Return [x, y] of the center of cell containing provided text 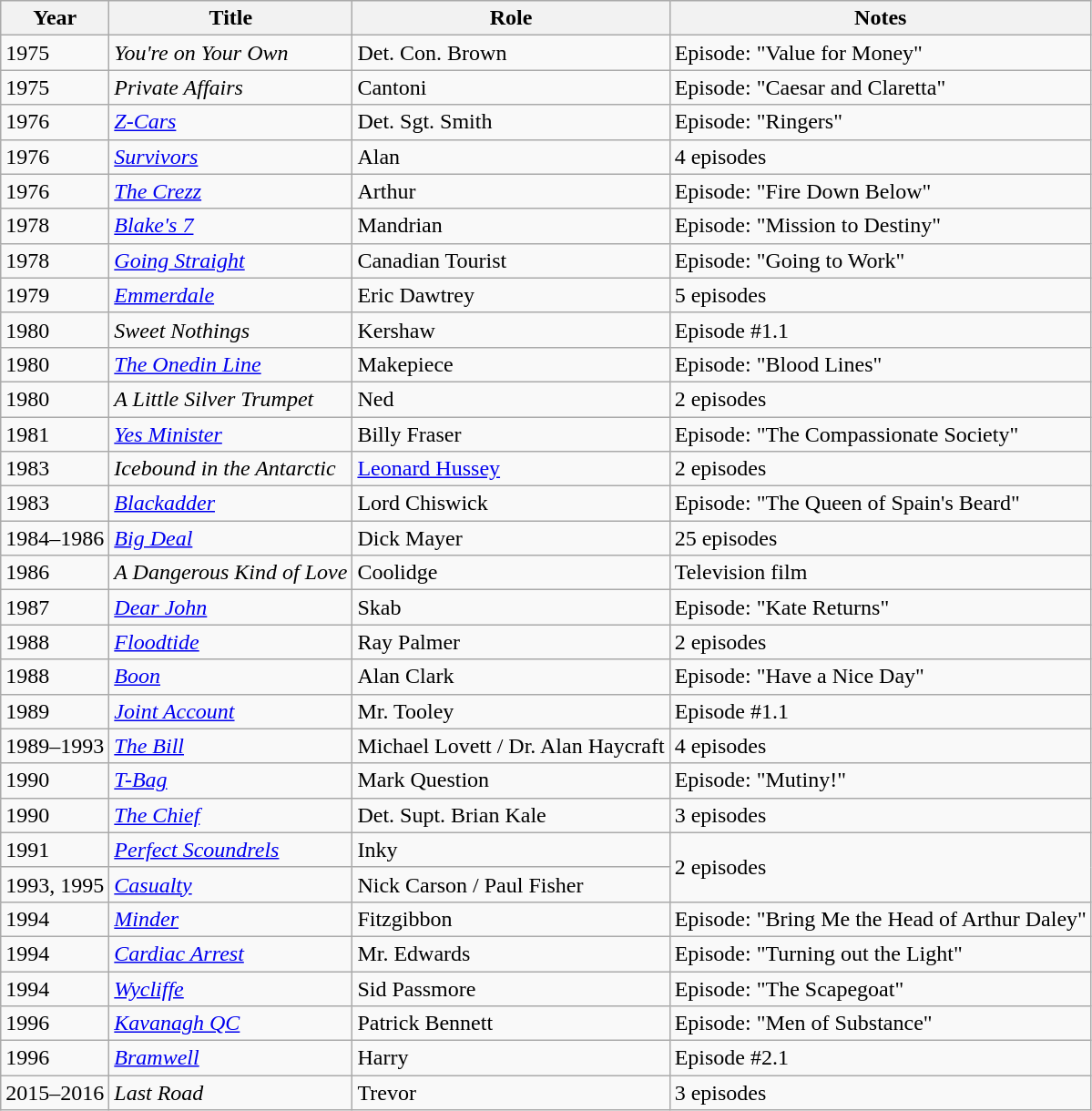
Leonard Hussey [511, 469]
Minder [231, 919]
Arthur [511, 191]
Going Straight [231, 260]
Harry [511, 1058]
A Little Silver Trumpet [231, 399]
Makepiece [511, 364]
2015–2016 [55, 1093]
Episode: "Caesar and Claretta" [880, 87]
Episode: "Kate Returns" [880, 607]
Private Affairs [231, 87]
Skab [511, 607]
Ned [511, 399]
Bramwell [231, 1058]
1984–1986 [55, 538]
25 episodes [880, 538]
Wycliffe [231, 988]
Canadian Tourist [511, 260]
Episode: "Going to Work" [880, 260]
1986 [55, 573]
Mandrian [511, 226]
Blake's 7 [231, 226]
Alan Clark [511, 677]
Episode: "The Scapegoat" [880, 988]
A Dangerous Kind of Love [231, 573]
1987 [55, 607]
Alan [511, 157]
Cantoni [511, 87]
The Crezz [231, 191]
Kershaw [511, 330]
The Chief [231, 815]
Cardiac Arrest [231, 953]
Floodtide [231, 642]
Sid Passmore [511, 988]
Kavanagh QC [231, 1024]
Mr. Edwards [511, 953]
Sweet Nothings [231, 330]
Role [511, 18]
T-Bag [231, 780]
Fitzgibbon [511, 919]
Dick Mayer [511, 538]
The Bill [231, 746]
Episode #2.1 [880, 1058]
Ray Palmer [511, 642]
Patrick Bennett [511, 1024]
1981 [55, 434]
Episode: "Value for Money" [880, 53]
Inky [511, 850]
Television film [880, 573]
Blackadder [231, 504]
Dear John [231, 607]
Emmerdale [231, 295]
1993, 1995 [55, 884]
Eric Dawtrey [511, 295]
Episode: "Bring Me the Head of Arthur Daley" [880, 919]
Yes Minister [231, 434]
Perfect Scoundrels [231, 850]
Episode: "Men of Substance" [880, 1024]
Episode: "Fire Down Below" [880, 191]
You're on Your Own [231, 53]
Det. Supt. Brian Kale [511, 815]
Michael Lovett / Dr. Alan Haycraft [511, 746]
Episode: "The Queen of Spain's Beard" [880, 504]
Icebound in the Antarctic [231, 469]
Z-Cars [231, 122]
Boon [231, 677]
Det. Con. Brown [511, 53]
5 episodes [880, 295]
Episode: "Blood Lines" [880, 364]
The Onedin Line [231, 364]
Episode: "Have a Nice Day" [880, 677]
Det. Sgt. Smith [511, 122]
Episode: "Ringers" [880, 122]
Episode: "Turning out the Light" [880, 953]
Title [231, 18]
Episode: "Mutiny!" [880, 780]
Survivors [231, 157]
Trevor [511, 1093]
1979 [55, 295]
Notes [880, 18]
Episode: "Mission to Destiny" [880, 226]
1989 [55, 711]
Lord Chiswick [511, 504]
Big Deal [231, 538]
Coolidge [511, 573]
Mr. Tooley [511, 711]
Casualty [231, 884]
Joint Account [231, 711]
Nick Carson / Paul Fisher [511, 884]
1989–1993 [55, 746]
Last Road [231, 1093]
Mark Question [511, 780]
Episode: "The Compassionate Society" [880, 434]
Year [55, 18]
1991 [55, 850]
Billy Fraser [511, 434]
